Output the (X, Y) coordinate of the center of the cell containing the given text.  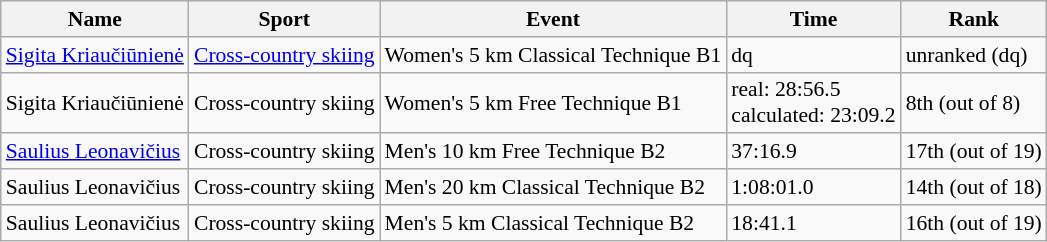
37:16.9 (813, 152)
Event (554, 19)
Women's 5 km Classical Technique B1 (554, 55)
14th (out of 18) (974, 187)
Men's 5 km Classical Technique B2 (554, 223)
Women's 5 km Free Technique B1 (554, 102)
18:41.1 (813, 223)
Men's 20 km Classical Technique B2 (554, 187)
Rank (974, 19)
8th (out of 8) (974, 102)
dq (813, 55)
Men's 10 km Free Technique B2 (554, 152)
unranked (dq) (974, 55)
real: 28:56.5calculated: 23:09.2 (813, 102)
17th (out of 19) (974, 152)
Time (813, 19)
1:08:01.0 (813, 187)
16th (out of 19) (974, 223)
Sport (284, 19)
Name (95, 19)
